Pinpoint the cell where the given text exists, returning its (X, Y) midpoint coordinate. 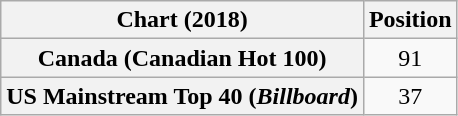
US Mainstream Top 40 (Billboard) (182, 96)
91 (410, 58)
Chart (2018) (182, 20)
37 (410, 96)
Position (410, 20)
Canada (Canadian Hot 100) (182, 58)
